Find where the given text appears and provide that cell's center as (x, y) coordinate. 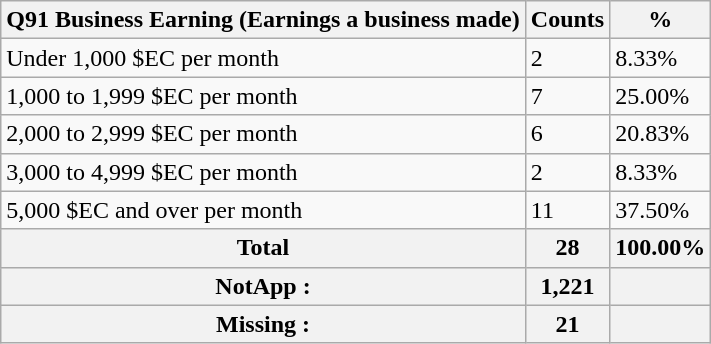
5,000 $EC and over per month (264, 210)
100.00% (660, 248)
37.50% (660, 210)
20.83% (660, 134)
2,000 to 2,999 $EC per month (264, 134)
6 (567, 134)
NotApp : (264, 286)
Counts (567, 20)
3,000 to 4,999 $EC per month (264, 172)
Under 1,000 $EC per month (264, 58)
7 (567, 96)
Q91 Business Earning (Earnings a business made) (264, 20)
Missing : (264, 324)
21 (567, 324)
1,000 to 1,999 $EC per month (264, 96)
% (660, 20)
11 (567, 210)
Total (264, 248)
25.00% (660, 96)
1,221 (567, 286)
28 (567, 248)
